Scan for the cell matching the given text and deliver its [X, Y] coordinate at center. 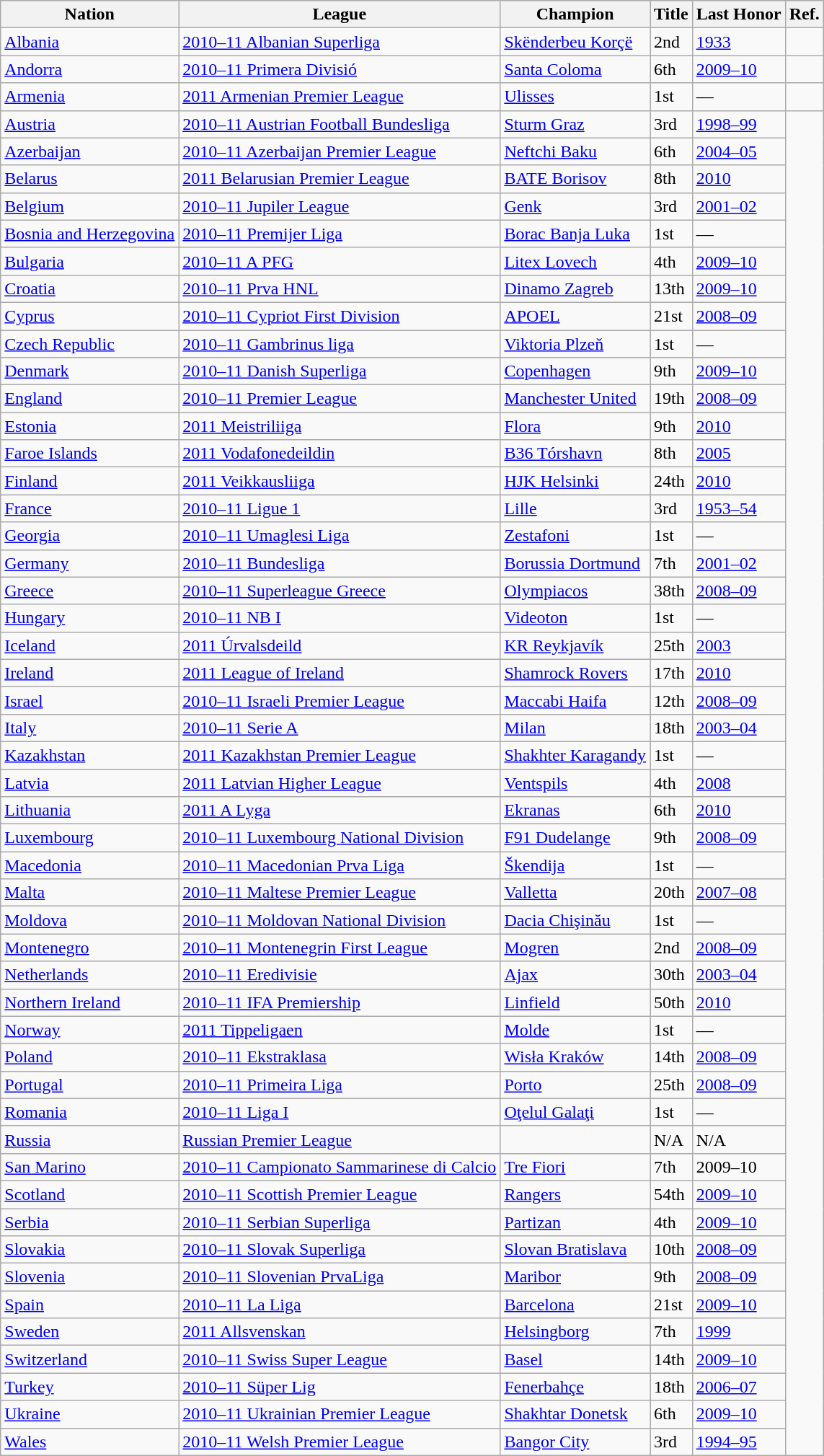
Latvia [89, 782]
2010–11 Ekstraklasa [340, 1057]
HJK Helsinki [575, 481]
Videoton [575, 618]
Santa Coloma [575, 69]
2010–11 Cypriot First Division [340, 316]
Azerbaijan [89, 151]
Ekranas [575, 811]
2010–11 Slovenian PrvaLiga [340, 1277]
Champion [575, 14]
2010–11 Premier League [340, 399]
Moldova [89, 920]
2010–11 Bundesliga [340, 563]
Malta [89, 893]
Lille [575, 508]
Kazakhstan [89, 755]
Nation [89, 14]
2010–11 A PFG [340, 261]
10th [672, 1250]
Albania [89, 42]
2010–11 Primeira Liga [340, 1085]
2011 A Lyga [340, 811]
Finland [89, 481]
Linfield [575, 1002]
Czech Republic [89, 344]
Croatia [89, 288]
13th [672, 288]
Viktoria Plzeň [575, 344]
Wisła Kraków [575, 1057]
Bangor City [575, 1442]
20th [672, 893]
Georgia [89, 536]
1933 [738, 42]
Estonia [89, 426]
Spain [89, 1305]
2010–11 Scottish Premier League [340, 1194]
Rangers [575, 1194]
17th [672, 673]
Shakhtar Donetsk [575, 1414]
2011 Latvian Higher League [340, 782]
2010–11 Moldovan National Division [340, 920]
2010–11 Slovak Superliga [340, 1250]
2011 Armenian Premier League [340, 97]
Title [672, 14]
Northern Ireland [89, 1002]
50th [672, 1002]
Partizan [575, 1222]
2011 League of Ireland [340, 673]
2010–11 Premijer Liga [340, 234]
Sturm Graz [575, 124]
2010–11 Montenegrin First League [340, 948]
2010–11 Jupiler League [340, 206]
Litex Lovech [575, 261]
Wales [89, 1442]
England [89, 399]
Andorra [89, 69]
1994–95 [738, 1442]
2011 Veikkausliiga [340, 481]
Italy [89, 728]
2004–05 [738, 151]
12th [672, 700]
Molde [575, 1030]
Olympiacos [575, 591]
2003 [738, 645]
Genk [575, 206]
2010–11 Campionato Sammarinese di Calcio [340, 1167]
2010–11 Israeli Premier League [340, 700]
2010–11 Danish Superliga [340, 371]
2010–11 Welsh Premier League [340, 1442]
Ulisses [575, 97]
2005 [738, 454]
2010–11 Luxembourg National Division [340, 838]
Mogren [575, 948]
2010–11 Primera Divisió [340, 69]
Basel [575, 1359]
2007–08 [738, 893]
Romania [89, 1112]
Škendija [575, 865]
Neftchi Baku [575, 151]
Macedonia [89, 865]
2010–11 Ligue 1 [340, 508]
2011 Belarusian Premier League [340, 179]
Montenegro [89, 948]
2010–11 NB I [340, 618]
2011 Úrvalsdeild [340, 645]
Cyprus [89, 316]
Poland [89, 1057]
Valletta [575, 893]
2010–11 Serbian Superliga [340, 1222]
Greece [89, 591]
Netherlands [89, 975]
2011 Kazakhstan Premier League [340, 755]
2011 Meistriliiga [340, 426]
Slovakia [89, 1250]
2011 Tippeligaen [340, 1030]
Borussia Dortmund [575, 563]
Maribor [575, 1277]
2010–11 Süper Lig [340, 1387]
Borac Banja Luka [575, 234]
2008 [738, 782]
2010–11 Albanian Superliga [340, 42]
2006–07 [738, 1387]
2010–11 Serie A [340, 728]
Luxembourg [89, 838]
2010–11 Azerbaijan Premier League [340, 151]
Iceland [89, 645]
Ukraine [89, 1414]
Switzerland [89, 1359]
Belarus [89, 179]
2010–11 Ukrainian Premier League [340, 1414]
Serbia [89, 1222]
2010–11 Eredivisie [340, 975]
Slovan Bratislava [575, 1250]
Armenia [89, 97]
54th [672, 1194]
1953–54 [738, 508]
Hungary [89, 618]
1999 [738, 1332]
Ajax [575, 975]
2011 Allsvenskan [340, 1332]
Maccabi Haifa [575, 700]
Scotland [89, 1194]
Manchester United [575, 399]
2010–11 Gambrinus liga [340, 344]
2010–11 Swiss Super League [340, 1359]
KR Reykjavík [575, 645]
League [340, 14]
2011 Vodafonedeildin [340, 454]
Porto [575, 1085]
Ventspils [575, 782]
2010–11 La Liga [340, 1305]
Ref. [805, 14]
Last Honor [738, 14]
19th [672, 399]
Russia [89, 1139]
2010–11 Maltese Premier League [340, 893]
Sweden [89, 1332]
Faroe Islands [89, 454]
B36 Tórshavn [575, 454]
Shakhter Karagandy [575, 755]
Dinamo Zagreb [575, 288]
Copenhagen [575, 371]
Slovenia [89, 1277]
Belgium [89, 206]
Dacia Chişinău [575, 920]
Oţelul Galaţi [575, 1112]
Turkey [89, 1387]
Russian Premier League [340, 1139]
1998–99 [738, 124]
Flora [575, 426]
24th [672, 481]
Portugal [89, 1085]
Fenerbahçe [575, 1387]
Norway [89, 1030]
Denmark [89, 371]
BATE Borisov [575, 179]
Ireland [89, 673]
France [89, 508]
Helsingborg [575, 1332]
San Marino [89, 1167]
Israel [89, 700]
Bulgaria [89, 261]
2010–11 IFA Premiership [340, 1002]
Skënderbeu Korçë [575, 42]
2010–11 Austrian Football Bundesliga [340, 124]
APOEL [575, 316]
Milan [575, 728]
2010–11 Macedonian Prva Liga [340, 865]
30th [672, 975]
F91 Dudelange [575, 838]
2010–11 Liga I [340, 1112]
Shamrock Rovers [575, 673]
Tre Fiori [575, 1167]
Austria [89, 124]
Bosnia and Herzegovina [89, 234]
38th [672, 591]
Lithuania [89, 811]
2010–11 Superleague Greece [340, 591]
Barcelona [575, 1305]
Zestafoni [575, 536]
Germany [89, 563]
2010–11 Prva HNL [340, 288]
2010–11 Umaglesi Liga [340, 536]
